Locate the cell with the specified text and output its (X, Y) center coordinate. 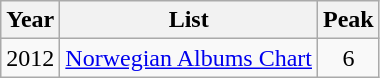
Peak (349, 20)
2012 (30, 58)
Year (30, 20)
6 (349, 58)
List (189, 20)
Norwegian Albums Chart (189, 58)
